Locate the cell with the specified text and output its (X, Y) center coordinate. 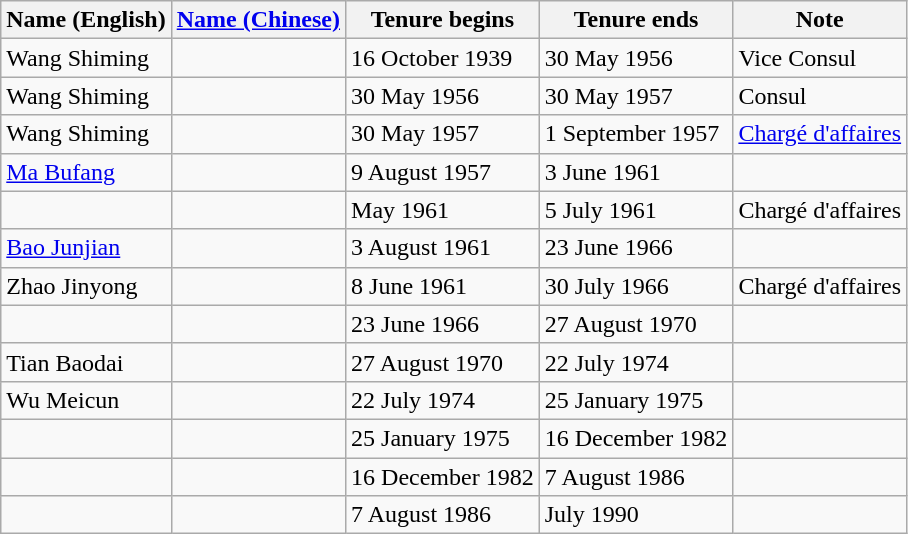
Bao Junjian (86, 248)
Tenure ends (636, 20)
9 August 1957 (443, 172)
5 July 1961 (636, 210)
3 June 1961 (636, 172)
8 June 1961 (443, 286)
Name (English) (86, 20)
16 October 1939 (443, 58)
Tian Baodai (86, 362)
3 August 1961 (443, 248)
Note (820, 20)
July 1990 (636, 515)
May 1961 (443, 210)
Tenure begins (443, 20)
Zhao Jinyong (86, 286)
1 September 1957 (636, 134)
Name (Chinese) (258, 20)
30 July 1966 (636, 286)
Wu Meicun (86, 400)
Consul (820, 96)
Ma Bufang (86, 172)
Vice Consul (820, 58)
